Provide the (x, y) coordinate of the cell's center where the given text is located.  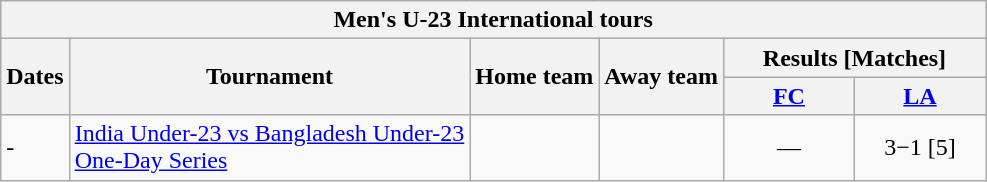
Results [Matches] (854, 58)
FC (788, 96)
Dates (35, 77)
India Under-23 vs Bangladesh Under-23 One-Day Series (270, 148)
— (788, 148)
Men's U-23 International tours (494, 20)
3−1 [5] (920, 148)
Tournament (270, 77)
LA (920, 96)
Home team (534, 77)
- (35, 148)
Away team (662, 77)
